Search for the cell housing the specified text and yield its [X, Y] center coordinate. 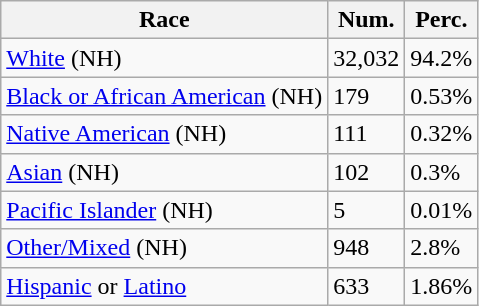
Black or African American (NH) [164, 96]
2.8% [442, 248]
32,032 [366, 58]
111 [366, 134]
Pacific Islander (NH) [164, 210]
94.2% [442, 58]
0.53% [442, 96]
0.3% [442, 172]
Race [164, 20]
0.32% [442, 134]
5 [366, 210]
Perc. [442, 20]
0.01% [442, 210]
Num. [366, 20]
Other/Mixed (NH) [164, 248]
Native American (NH) [164, 134]
Hispanic or Latino [164, 286]
Asian (NH) [164, 172]
633 [366, 286]
948 [366, 248]
102 [366, 172]
1.86% [442, 286]
White (NH) [164, 58]
179 [366, 96]
